Return [X, Y] of the center of cell containing provided text 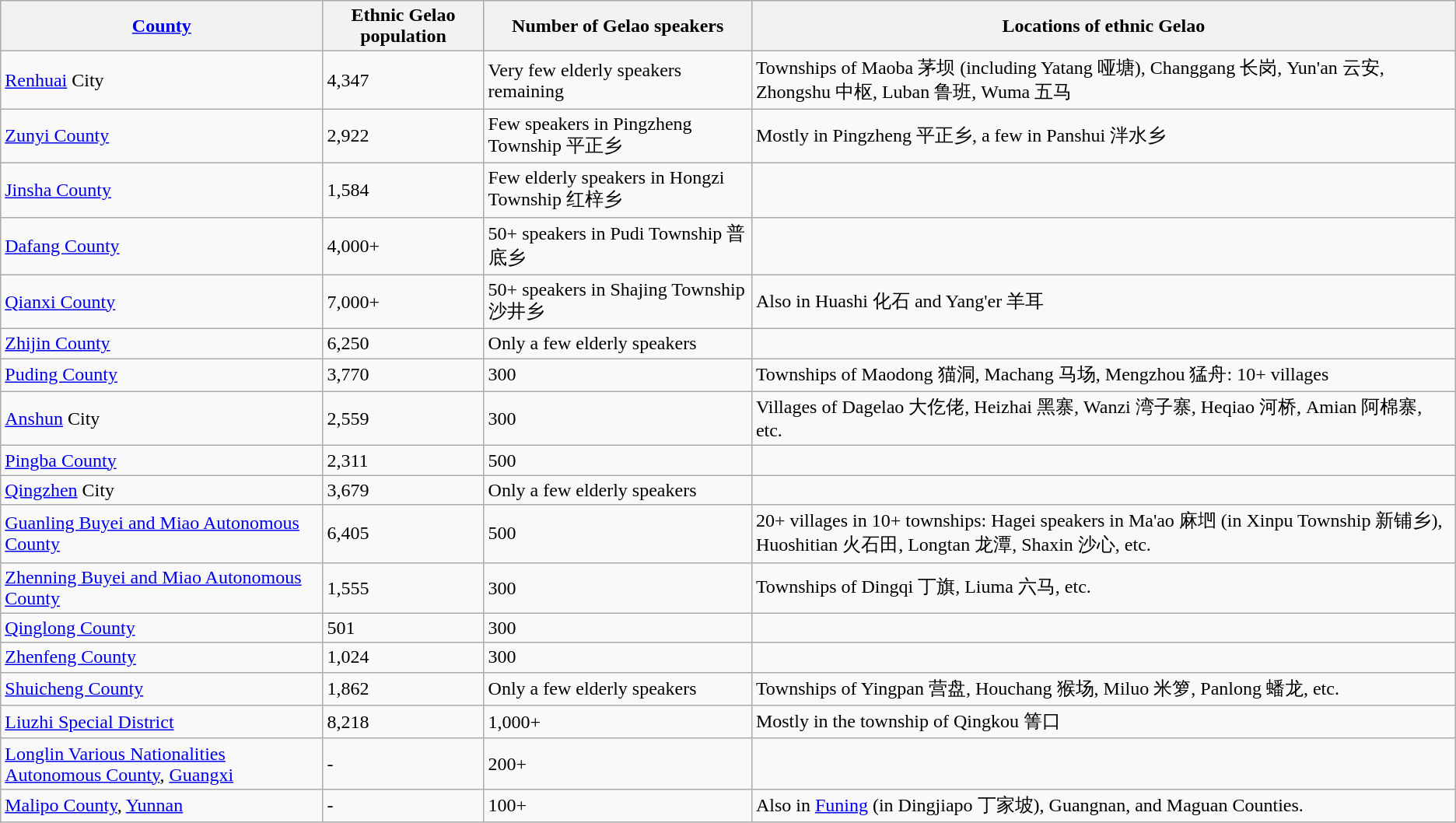
4,347 [403, 80]
3,770 [403, 375]
Ethnic Gelao population [403, 26]
Dafang County [162, 246]
Anshun City [162, 419]
6,405 [403, 534]
4,000+ [403, 246]
1,584 [403, 190]
Malipo County, Yunnan [162, 806]
1,024 [403, 657]
Zunyi County [162, 136]
3,679 [403, 490]
2,311 [403, 461]
100+ [618, 806]
50+ speakers in Shajing Township 沙井乡 [618, 302]
Shuicheng County [162, 689]
Townships of Maodong 猫洞, Machang 马场, Mengzhou 猛舟: 10+ villages [1103, 375]
7,000+ [403, 302]
Few elderly speakers in Hongzi Township 红梓乡 [618, 190]
50+ speakers in Pudi Township 普底乡 [618, 246]
Guanling Buyei and Miao Autonomous County [162, 534]
6,250 [403, 344]
Qianxi County [162, 302]
8,218 [403, 722]
Qingzhen City [162, 490]
Townships of Yingpan 营盘, Houchang 猴场, Miluo 米箩, Panlong 蟠龙, etc. [1103, 689]
Zhijin County [162, 344]
1,000+ [618, 722]
Townships of Dingqi 丁旗, Liuma 六马, etc. [1103, 588]
Very few elderly speakers remaining [618, 80]
Number of Gelao speakers [618, 26]
Townships of Maoba 茅坝 (including Yatang 哑塘), Changgang 长岗, Yun'an 云安, Zhongshu 中枢, Luban 鲁班, Wuma 五马 [1103, 80]
Liuzhi Special District [162, 722]
501 [403, 628]
2,559 [403, 419]
Qinglong County [162, 628]
20+ villages in 10+ townships: Hagei speakers in Ma'ao 麻垇 (in Xinpu Township 新铺乡), Huoshitian 火石田, Longtan 龙潭, Shaxin 沙心, etc. [1103, 534]
Zhenning Buyei and Miao Autonomous County [162, 588]
Pingba County [162, 461]
Longlin Various Nationalities Autonomous County, Guangxi [162, 764]
Locations of ethnic Gelao [1103, 26]
County [162, 26]
1,555 [403, 588]
1,862 [403, 689]
Also in Funing (in Dingjiapo 丁家坡), Guangnan, and Maguan Counties. [1103, 806]
Renhuai City [162, 80]
2,922 [403, 136]
Jinsha County [162, 190]
Villages of Dagelao 大仡佬, Heizhai 黑寨, Wanzi 湾子寨, Heqiao 河桥, Amian 阿棉寨, etc. [1103, 419]
200+ [618, 764]
Also in Huashi 化石 and Yang'er 羊耳 [1103, 302]
Zhenfeng County [162, 657]
Puding County [162, 375]
Mostly in the township of Qingkou 箐口 [1103, 722]
Few speakers in Pingzheng Township 平正乡 [618, 136]
Mostly in Pingzheng 平正乡, a few in Panshui 泮水乡 [1103, 136]
